Search for the cell housing the specified text and yield its [X, Y] center coordinate. 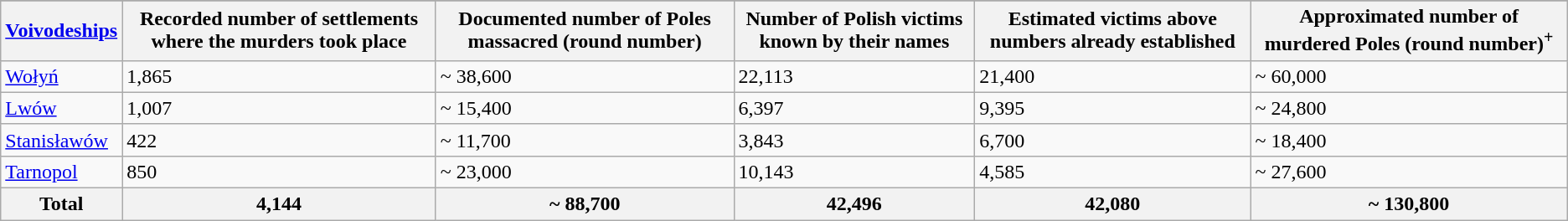
~ 60,000 [1409, 76]
Number of Polish victims known by their names [854, 31]
422 [280, 140]
Lwów [62, 108]
Documented number of Poles massacred (round number) [585, 31]
9,395 [1112, 108]
6,700 [1112, 140]
3,843 [854, 140]
~ 18,400 [1409, 140]
42,080 [1112, 204]
Tarnopol [62, 172]
Estimated victims above numbers already established [1112, 31]
Recorded number of settlements where the murders took place [280, 31]
22,113 [854, 76]
4,585 [1112, 172]
~ 11,700 [585, 140]
Voivodeships [62, 31]
6,397 [854, 108]
~ 23,000 [585, 172]
10,143 [854, 172]
4,144 [280, 204]
~ 130,800 [1409, 204]
~ 24,800 [1409, 108]
Stanisławów [62, 140]
Wołyń [62, 76]
~ 15,400 [585, 108]
~ 38,600 [585, 76]
Total [62, 204]
850 [280, 172]
~ 88,700 [585, 204]
1,865 [280, 76]
21,400 [1112, 76]
1,007 [280, 108]
Approximated number of murdered Poles (round number)+ [1409, 31]
42,496 [854, 204]
~ 27,600 [1409, 172]
